Return (x, y) of the center of cell containing provided text 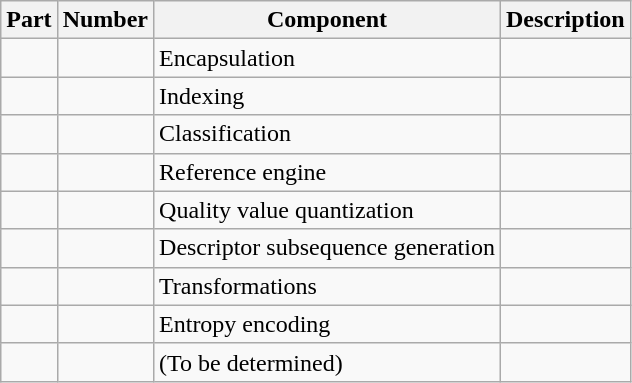
Quality value quantization (328, 210)
(To be determined) (328, 362)
Indexing (328, 96)
Entropy encoding (328, 324)
Descriptor subsequence generation (328, 248)
Component (328, 20)
Part (29, 20)
Encapsulation (328, 58)
Classification (328, 134)
Transformations (328, 286)
Number (105, 20)
Description (565, 20)
Reference engine (328, 172)
